Search for the cell housing the specified text and yield its [x, y] center coordinate. 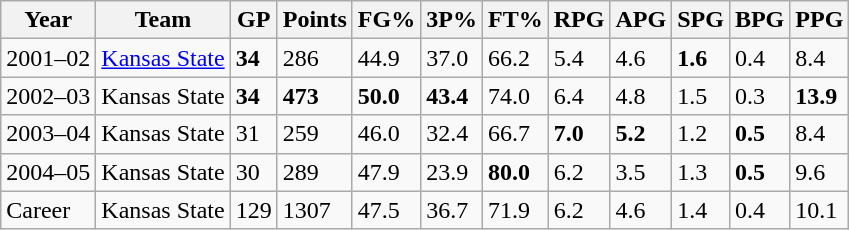
4.8 [641, 96]
RPG [579, 20]
3P% [452, 20]
Points [314, 20]
Year [48, 20]
13.9 [820, 96]
286 [314, 58]
5.4 [579, 58]
80.0 [515, 172]
36.7 [452, 210]
43.4 [452, 96]
47.5 [386, 210]
2002–03 [48, 96]
31 [254, 134]
BPG [759, 20]
46.0 [386, 134]
3.5 [641, 172]
1.3 [701, 172]
47.9 [386, 172]
74.0 [515, 96]
1.6 [701, 58]
50.0 [386, 96]
9.6 [820, 172]
GP [254, 20]
FT% [515, 20]
6.4 [579, 96]
289 [314, 172]
FG% [386, 20]
71.9 [515, 210]
66.7 [515, 134]
2003–04 [48, 134]
23.9 [452, 172]
1.4 [701, 210]
30 [254, 172]
44.9 [386, 58]
1.5 [701, 96]
2004–05 [48, 172]
APG [641, 20]
10.1 [820, 210]
1307 [314, 210]
5.2 [641, 134]
473 [314, 96]
129 [254, 210]
37.0 [452, 58]
259 [314, 134]
Career [48, 210]
0.3 [759, 96]
SPG [701, 20]
2001–02 [48, 58]
32.4 [452, 134]
PPG [820, 20]
7.0 [579, 134]
66.2 [515, 58]
Team [163, 20]
1.2 [701, 134]
